From the cell containing the given text, extract its center point as (x, y) coordinate. 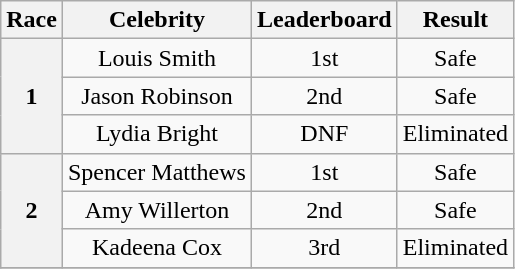
DNF (324, 134)
Kadeena Cox (156, 248)
Celebrity (156, 20)
2 (32, 210)
Lydia Bright (156, 134)
Race (32, 20)
Amy Willerton (156, 210)
3rd (324, 248)
1 (32, 96)
Spencer Matthews (156, 172)
Jason Robinson (156, 96)
Louis Smith (156, 58)
Leaderboard (324, 20)
Result (455, 20)
